For the text-containing cell, return its midpoint in (X, Y) coordinate format. 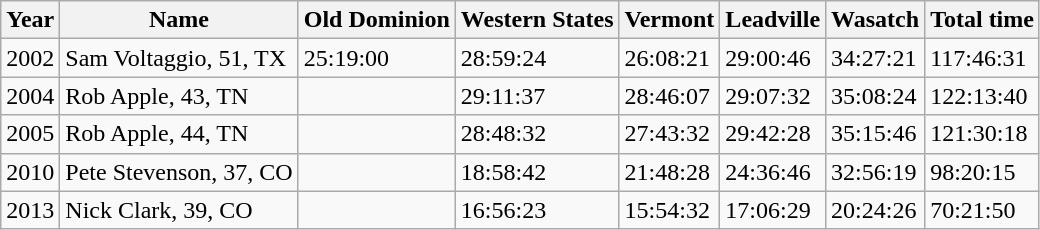
21:48:28 (670, 172)
98:20:15 (982, 172)
28:59:24 (537, 58)
17:06:29 (773, 210)
Leadville (773, 20)
Wasatch (876, 20)
27:43:32 (670, 134)
2013 (30, 210)
29:07:32 (773, 96)
29:00:46 (773, 58)
70:21:50 (982, 210)
18:58:42 (537, 172)
Nick Clark, 39, CO (179, 210)
16:56:23 (537, 210)
32:56:19 (876, 172)
29:42:28 (773, 134)
2004 (30, 96)
25:19:00 (376, 58)
117:46:31 (982, 58)
35:08:24 (876, 96)
Pete Stevenson, 37, CO (179, 172)
Name (179, 20)
122:13:40 (982, 96)
26:08:21 (670, 58)
Year (30, 20)
24:36:46 (773, 172)
28:46:07 (670, 96)
20:24:26 (876, 210)
15:54:32 (670, 210)
29:11:37 (537, 96)
121:30:18 (982, 134)
2002 (30, 58)
Rob Apple, 43, TN (179, 96)
Rob Apple, 44, TN (179, 134)
35:15:46 (876, 134)
Sam Voltaggio, 51, TX (179, 58)
Old Dominion (376, 20)
Western States (537, 20)
2005 (30, 134)
28:48:32 (537, 134)
Vermont (670, 20)
34:27:21 (876, 58)
2010 (30, 172)
Total time (982, 20)
